Return the (X, Y) coordinate for the center point of the cell that contains the specified text.  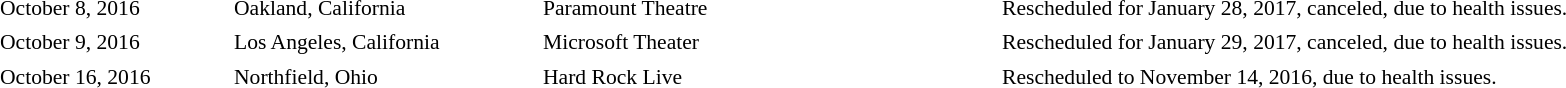
Microsoft Theater (768, 42)
Los Angeles, California (384, 42)
